For the text-containing cell, return its midpoint in [x, y] coordinate format. 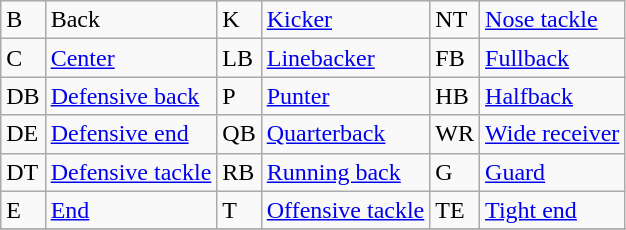
Defensive back [131, 96]
QB [239, 134]
TE [455, 210]
DB [23, 96]
FB [455, 58]
LB [239, 58]
Back [131, 20]
G [455, 172]
E [23, 210]
Offensive tackle [346, 210]
Defensive tackle [131, 172]
RB [239, 172]
Quarterback [346, 134]
Running back [346, 172]
Guard [552, 172]
DE [23, 134]
C [23, 58]
HB [455, 96]
Punter [346, 96]
Tight end [552, 210]
End [131, 210]
Wide receiver [552, 134]
Center [131, 58]
P [239, 96]
NT [455, 20]
Halfback [552, 96]
Nose tackle [552, 20]
WR [455, 134]
B [23, 20]
Fullback [552, 58]
DT [23, 172]
Kicker [346, 20]
Linebacker [346, 58]
T [239, 210]
Defensive end [131, 134]
K [239, 20]
